Detect which cell encompasses the target text, then output its [x, y] center coordinate. 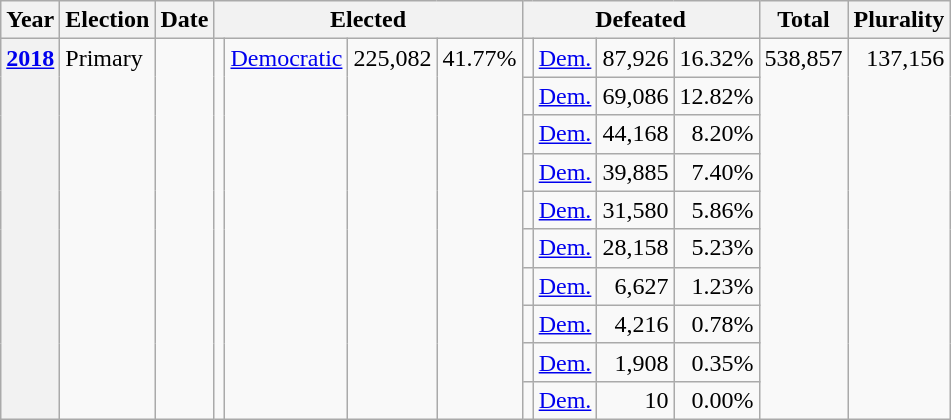
5.23% [716, 248]
69,086 [636, 96]
1.23% [716, 286]
12.82% [716, 96]
137,156 [899, 230]
Year [30, 20]
Total [804, 20]
8.20% [716, 134]
0.35% [716, 362]
Defeated [640, 20]
225,082 [392, 230]
7.40% [716, 172]
6,627 [636, 286]
538,857 [804, 230]
0.00% [716, 400]
Election [108, 20]
Date [184, 20]
Plurality [899, 20]
Primary [108, 230]
Elected [368, 20]
44,168 [636, 134]
2018 [30, 230]
5.86% [716, 210]
Democratic [286, 230]
28,158 [636, 248]
1,908 [636, 362]
41.77% [480, 230]
0.78% [716, 324]
87,926 [636, 58]
31,580 [636, 210]
4,216 [636, 324]
16.32% [716, 58]
39,885 [636, 172]
10 [636, 400]
